Detect which cell encompasses the target text, then output its [X, Y] center coordinate. 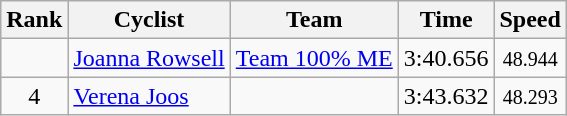
Rank [34, 20]
Verena Joos [149, 96]
Team [314, 20]
4 [34, 96]
48.944 [530, 58]
3:43.632 [446, 96]
Team 100% ME [314, 58]
Time [446, 20]
Joanna Rowsell [149, 58]
3:40.656 [446, 58]
48.293 [530, 96]
Speed [530, 20]
Cyclist [149, 20]
